Find where the given text appears and provide that cell's center as [X, Y] coordinate. 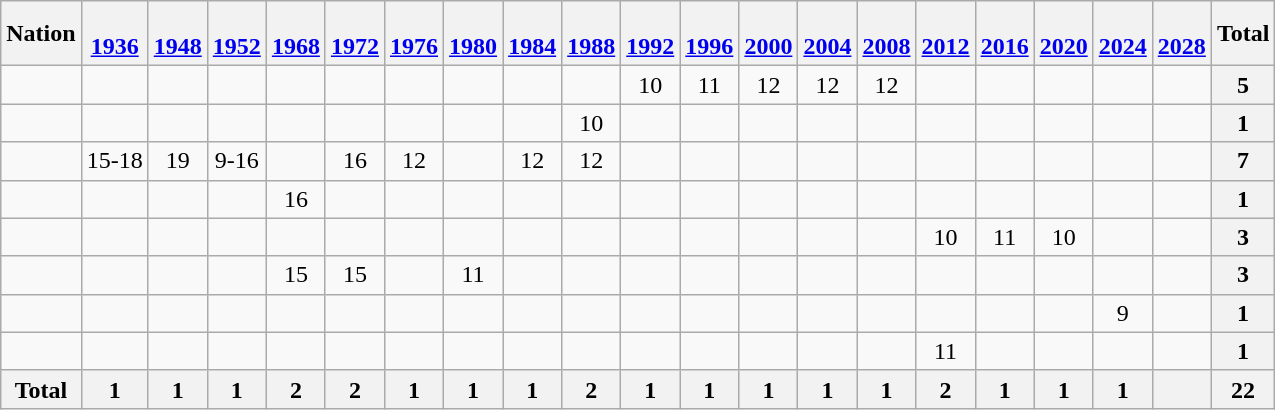
1992 [650, 34]
1952 [236, 34]
Nation [41, 34]
1988 [592, 34]
2000 [768, 34]
1948 [178, 34]
1984 [532, 34]
7 [1243, 161]
2012 [946, 34]
1976 [414, 34]
19 [178, 161]
1996 [710, 34]
2004 [828, 34]
15-18 [114, 161]
2024 [1122, 34]
2016 [1004, 34]
2020 [1064, 34]
9 [1122, 313]
1980 [474, 34]
1972 [354, 34]
1968 [296, 34]
9-16 [236, 161]
22 [1243, 389]
2008 [886, 34]
1936 [114, 34]
2028 [1182, 34]
5 [1243, 85]
